For the text-containing cell, return its midpoint in (x, y) coordinate format. 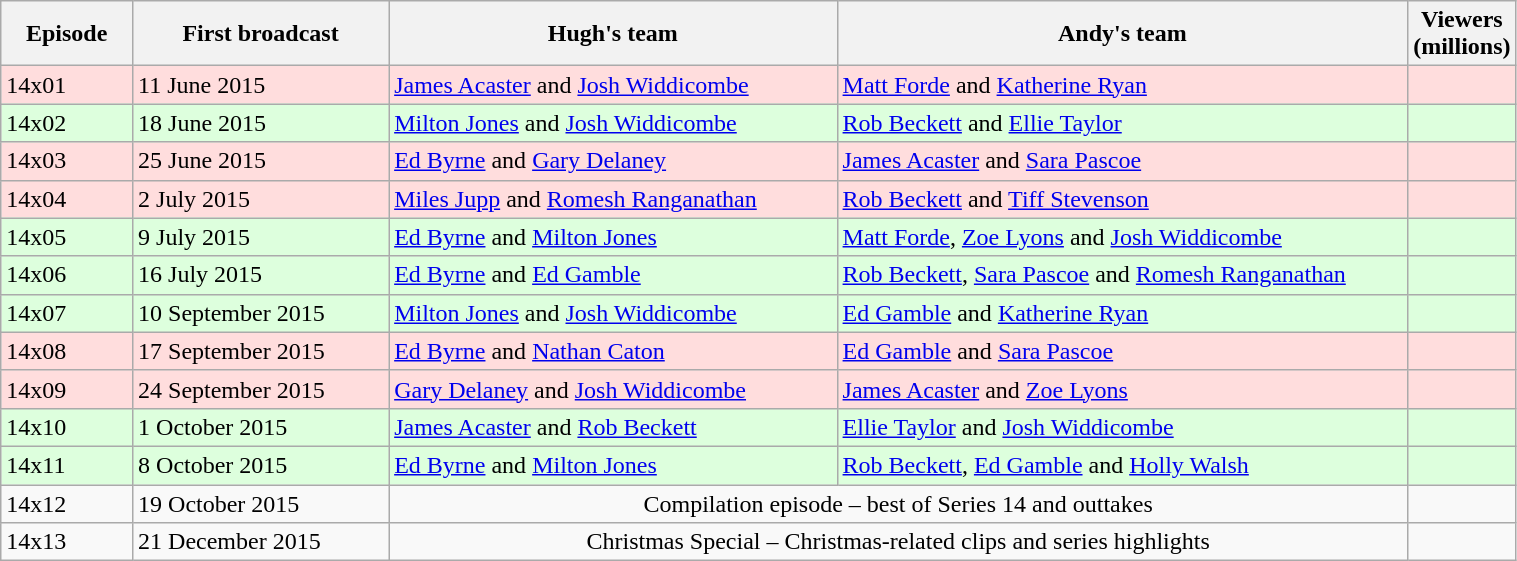
James Acaster and Sara Pascoe (1122, 161)
Hugh's team (613, 34)
14x02 (67, 123)
14x05 (67, 237)
1 October 2015 (261, 427)
Matt Forde and Katherine Ryan (1122, 85)
Compilation episode – best of Series 14 and outtakes (898, 503)
18 June 2015 (261, 123)
Ed Gamble and Katherine Ryan (1122, 313)
14x12 (67, 503)
Andy's team (1122, 34)
14x03 (67, 161)
14x07 (67, 313)
19 October 2015 (261, 503)
First broadcast (261, 34)
9 July 2015 (261, 237)
14x08 (67, 351)
Ed Byrne and Ed Gamble (613, 275)
16 July 2015 (261, 275)
14x06 (67, 275)
8 October 2015 (261, 465)
14x13 (67, 542)
14x09 (67, 389)
James Acaster and Rob Beckett (613, 427)
Ed Byrne and Nathan Caton (613, 351)
Miles Jupp and Romesh Ranganathan (613, 199)
James Acaster and Josh Widdicombe (613, 85)
14x10 (67, 427)
14x01 (67, 85)
10 September 2015 (261, 313)
Ed Byrne and Gary Delaney (613, 161)
14x04 (67, 199)
Matt Forde, Zoe Lyons and Josh Widdicombe (1122, 237)
25 June 2015 (261, 161)
Ed Gamble and Sara Pascoe (1122, 351)
17 September 2015 (261, 351)
Rob Beckett, Ed Gamble and Holly Walsh (1122, 465)
24 September 2015 (261, 389)
Rob Beckett, Sara Pascoe and Romesh Ranganathan (1122, 275)
2 July 2015 (261, 199)
11 June 2015 (261, 85)
Viewers(millions) (1462, 34)
21 December 2015 (261, 542)
James Acaster and Zoe Lyons (1122, 389)
Christmas Special – Christmas-related clips and series highlights (898, 542)
Rob Beckett and Ellie Taylor (1122, 123)
Rob Beckett and Tiff Stevenson (1122, 199)
14x11 (67, 465)
Episode (67, 34)
Ellie Taylor and Josh Widdicombe (1122, 427)
Gary Delaney and Josh Widdicombe (613, 389)
